Return [X, Y] of the center of cell containing provided text 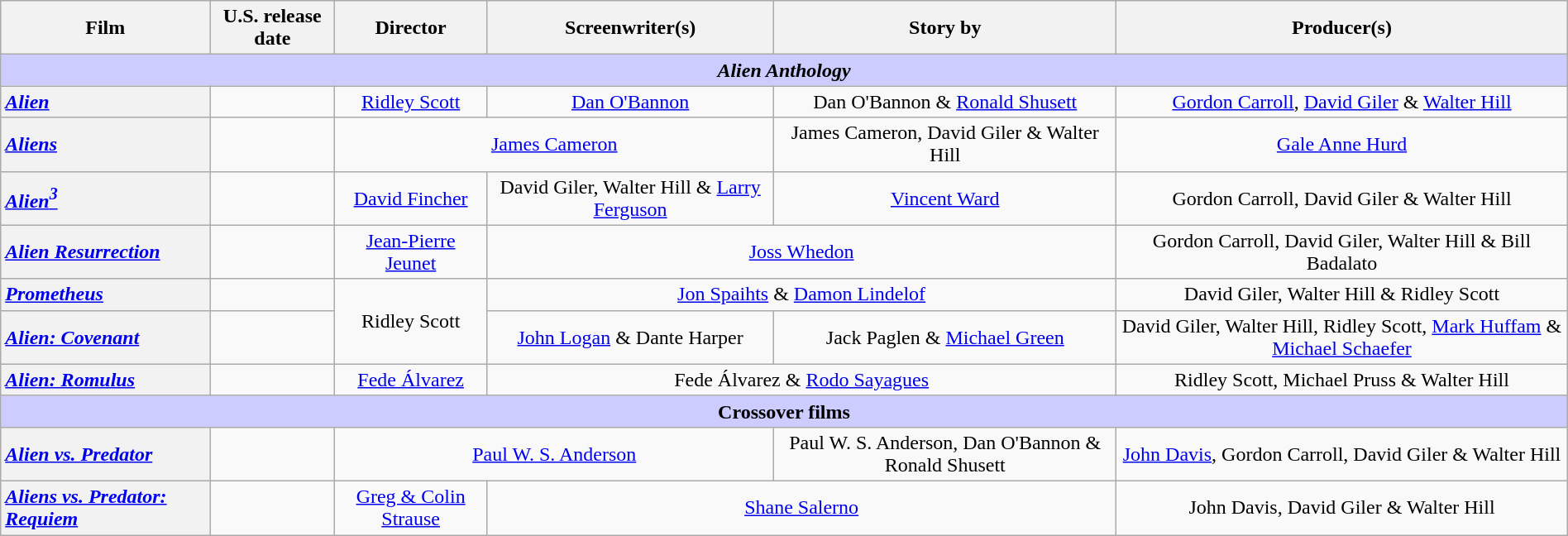
Paul W. S. Anderson [554, 453]
Alien Anthology [784, 70]
Alien: Covenant [106, 337]
Screenwriter(s) [630, 28]
Prometheus [106, 294]
David Fincher [411, 199]
Jon Spaihts & Damon Lindelof [802, 294]
Crossover films [784, 411]
John Davis, David Giler & Walter Hill [1342, 508]
Producer(s) [1342, 28]
Fede Álvarez & Rodo Sayagues [802, 380]
Film [106, 28]
Alien vs. Predator [106, 453]
Shane Salerno [802, 508]
Jack Paglen & Michael Green [945, 337]
David Giler, Walter Hill, Ridley Scott, Mark Huffam & Michael Schaefer [1342, 337]
Director [411, 28]
Paul W. S. Anderson, Dan O'Bannon & Ronald Shusett [945, 453]
John Logan & Dante Harper [630, 337]
Gordon Carroll, David Giler, Walter Hill & Bill Badalato [1342, 251]
Alien: Romulus [106, 380]
James Cameron [554, 144]
John Davis, Gordon Carroll, David Giler & Walter Hill [1342, 453]
Gale Anne Hurd [1342, 144]
David Giler, Walter Hill & Ridley Scott [1342, 294]
Alien [106, 102]
Vincent Ward [945, 199]
Greg & Colin Strause [411, 508]
Fede Álvarez [411, 380]
Alien Resurrection [106, 251]
Jean-Pierre Jeunet [411, 251]
U.S. release date [273, 28]
Joss Whedon [802, 251]
Story by [945, 28]
Dan O'Bannon [630, 102]
Alien3 [106, 199]
Aliens vs. Predator: Requiem [106, 508]
James Cameron, David Giler & Walter Hill [945, 144]
David Giler, Walter Hill & Larry Ferguson [630, 199]
Ridley Scott, Michael Pruss & Walter Hill [1342, 380]
Aliens [106, 144]
Dan O'Bannon & Ronald Shusett [945, 102]
